Return the (x, y) coordinate for the center point of the cell that contains the specified text.  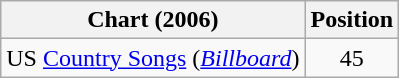
Position (352, 20)
US Country Songs (Billboard) (153, 58)
Chart (2006) (153, 20)
45 (352, 58)
